For the text-containing cell, return its midpoint in [x, y] coordinate format. 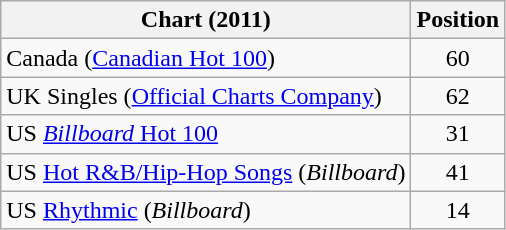
UK Singles (Official Charts Company) [206, 96]
60 [458, 58]
US Rhythmic (Billboard) [206, 210]
62 [458, 96]
14 [458, 210]
US Billboard Hot 100 [206, 134]
41 [458, 172]
Position [458, 20]
Chart (2011) [206, 20]
Canada (Canadian Hot 100) [206, 58]
US Hot R&B/Hip-Hop Songs (Billboard) [206, 172]
31 [458, 134]
